Locate the cell with the specified text and output its (X, Y) center coordinate. 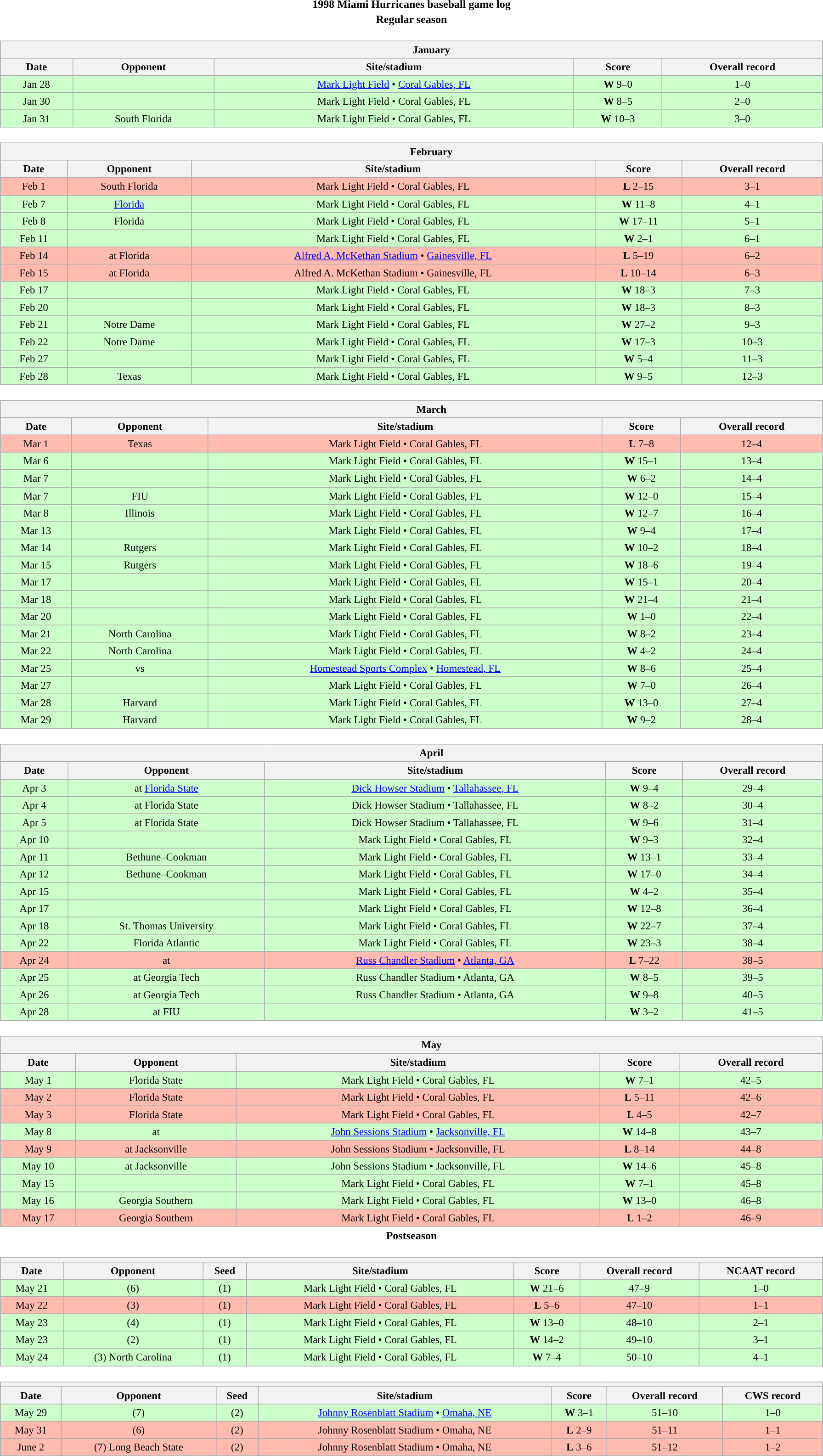
Apr 22 (34, 943)
42–7 (750, 1114)
May 31 (31, 1430)
W 1–0 (641, 617)
Feb 21 (34, 325)
34–4 (753, 874)
11–3 (752, 359)
L 5–11 (639, 1097)
30–4 (753, 805)
46–8 (750, 1201)
Mar 1 (36, 444)
May 10 (38, 1166)
21–4 (752, 599)
Mar 6 (36, 461)
W 7–0 (641, 686)
May 29 (31, 1412)
40–5 (753, 995)
W 21–4 (641, 599)
Mar 21 (36, 634)
1–2 (773, 1447)
St. Thomas University (166, 926)
Jan 28 (37, 84)
W 11–8 (638, 203)
32–4 (753, 839)
W 23–3 (644, 943)
W 5–4 (638, 359)
W 14–6 (639, 1166)
March (411, 410)
W 21–6 (547, 1288)
W 9–2 (641, 720)
(4) (133, 1323)
Feb 7 (34, 203)
12–4 (752, 444)
W 3–2 (644, 1012)
L 5–6 (547, 1305)
20–4 (752, 582)
W 14–2 (547, 1340)
W 9–6 (644, 822)
February (411, 152)
L 1–2 (639, 1218)
NCAAT record (761, 1271)
W 9–0 (618, 84)
W 12–7 (641, 513)
(3) (133, 1305)
L 7–22 (644, 960)
Feb 14 (34, 255)
May 21 (32, 1288)
10–3 (752, 342)
CWS record (773, 1395)
Jan 31 (37, 119)
W 12–8 (644, 909)
W 22–7 (644, 926)
50–10 (639, 1357)
Florida Atlantic (166, 943)
47–9 (639, 1288)
Mar 25 (36, 668)
W 18–6 (641, 565)
W 13–1 (644, 857)
Apr 15 (34, 891)
(7) (139, 1412)
(3) North Carolina (133, 1357)
2–1 (761, 1323)
49–10 (639, 1340)
W 3–1 (579, 1412)
Illinois (140, 513)
Mar 29 (36, 720)
L 10–14 (638, 273)
6–2 (752, 255)
W 7–4 (547, 1357)
Apr 24 (34, 960)
Feb 20 (34, 307)
Mar 18 (36, 599)
46–9 (750, 1218)
51–10 (665, 1412)
Mar 27 (36, 686)
26–4 (752, 686)
16–4 (752, 513)
31–4 (753, 822)
W 8–6 (641, 668)
Mar 28 (36, 703)
Apr 11 (34, 857)
L 8–14 (639, 1149)
13–4 (752, 461)
42–5 (750, 1079)
May (411, 1045)
April (411, 753)
at FIU (166, 1012)
Mar 20 (36, 617)
May 22 (32, 1305)
W 6–2 (641, 478)
12–3 (752, 376)
L 3–6 (579, 1447)
28–4 (752, 720)
W 9–5 (638, 376)
W 17–11 (638, 221)
14–4 (752, 478)
51–11 (665, 1430)
9–3 (752, 325)
35–4 (753, 891)
W 10–3 (618, 119)
17–4 (752, 530)
24–4 (752, 651)
42–6 (750, 1097)
44–8 (750, 1149)
Mar 22 (36, 651)
Mar 17 (36, 582)
L 7–8 (641, 444)
W 17–0 (644, 874)
38–4 (753, 943)
January (411, 50)
May 2 (38, 1097)
W 17–3 (638, 342)
8–3 (752, 307)
June 2 (31, 1447)
W 12–0 (641, 495)
Feb 27 (34, 359)
W 10–2 (641, 547)
Mar 8 (36, 513)
33–4 (753, 857)
Feb 1 (34, 186)
(7) Long Beach State (139, 1447)
6–1 (752, 238)
Apr 26 (34, 995)
Feb 8 (34, 221)
Mar 14 (36, 547)
Apr 4 (34, 805)
Apr 12 (34, 874)
Feb 28 (34, 376)
19–4 (752, 565)
7–3 (752, 290)
25–4 (752, 668)
Jan 30 (37, 101)
L 5–19 (638, 255)
Apr 25 (34, 978)
Mar 13 (36, 530)
41–5 (753, 1012)
May 1 (38, 1079)
29–4 (753, 787)
Apr 3 (34, 787)
May 15 (38, 1183)
3–0 (743, 119)
May 8 (38, 1131)
38–5 (753, 960)
L 2–15 (638, 186)
15–4 (752, 495)
May 24 (32, 1357)
47–10 (639, 1305)
W 27–2 (638, 325)
Apr 10 (34, 839)
W 9–3 (644, 839)
Apr 18 (34, 926)
Feb 11 (34, 238)
May 17 (38, 1218)
May 9 (38, 1149)
L 2–9 (579, 1430)
37–4 (753, 926)
Feb 15 (34, 273)
May 3 (38, 1114)
Apr 28 (34, 1012)
18–4 (752, 547)
39–5 (753, 978)
FIU (140, 495)
22–4 (752, 617)
Feb 17 (34, 290)
27–4 (752, 703)
5–1 (752, 221)
Feb 22 (34, 342)
May 16 (38, 1201)
W 9–8 (644, 995)
36–4 (753, 909)
Mar 15 (36, 565)
43–7 (750, 1131)
L 4–5 (639, 1114)
Apr 17 (34, 909)
vs (140, 668)
2–0 (743, 101)
23–4 (752, 634)
51–12 (665, 1447)
Apr 5 (34, 822)
48–10 (639, 1323)
W 14–8 (639, 1131)
Homestead Sports Complex • Homestead, FL (405, 668)
6–3 (752, 273)
W 2–1 (638, 238)
